Return [x, y] of the center of cell containing provided text 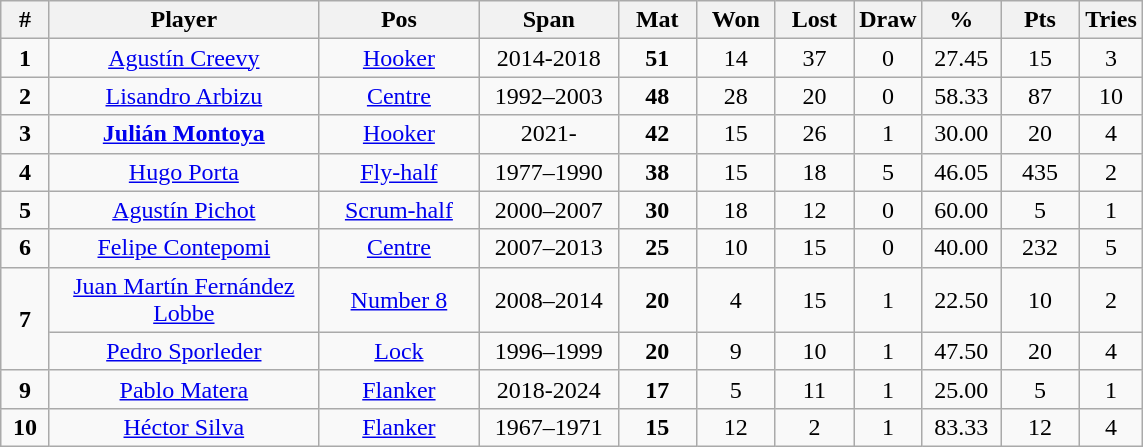
2018-2024 [548, 389]
Hugo Porta [184, 172]
2008–2014 [548, 300]
46.05 [962, 172]
47.50 [962, 351]
Pablo Matera [184, 389]
Agustín Pichot [184, 210]
# [26, 20]
1977–1990 [548, 172]
22.50 [962, 300]
1992–2003 [548, 96]
2014-2018 [548, 58]
38 [658, 172]
Fly-half [398, 172]
17 [658, 389]
Tries [1111, 20]
Felipe Contepomi [184, 248]
% [962, 20]
30.00 [962, 134]
232 [1040, 248]
435 [1040, 172]
48 [658, 96]
1996–1999 [548, 351]
Juan Martín Fernández Lobbe [184, 300]
14 [736, 58]
Player [184, 20]
30 [658, 210]
40.00 [962, 248]
Julián Montoya [184, 134]
58.33 [962, 96]
42 [658, 134]
Number 8 [398, 300]
Span [548, 20]
Pedro Sporleder [184, 351]
51 [658, 58]
11 [814, 389]
83.33 [962, 427]
6 [26, 248]
87 [1040, 96]
Héctor Silva [184, 427]
Scrum-half [398, 210]
Lisandro Arbizu [184, 96]
Pts [1040, 20]
25 [658, 248]
2007–2013 [548, 248]
2021- [548, 134]
Agustín Creevy [184, 58]
Won [736, 20]
27.45 [962, 58]
Mat [658, 20]
37 [814, 58]
7 [26, 318]
Draw [888, 20]
1967–1971 [548, 427]
25.00 [962, 389]
60.00 [962, 210]
Pos [398, 20]
Lock [398, 351]
Lost [814, 20]
26 [814, 134]
2000–2007 [548, 210]
28 [736, 96]
